Output the (x, y) coordinate of the center of the cell containing the given text.  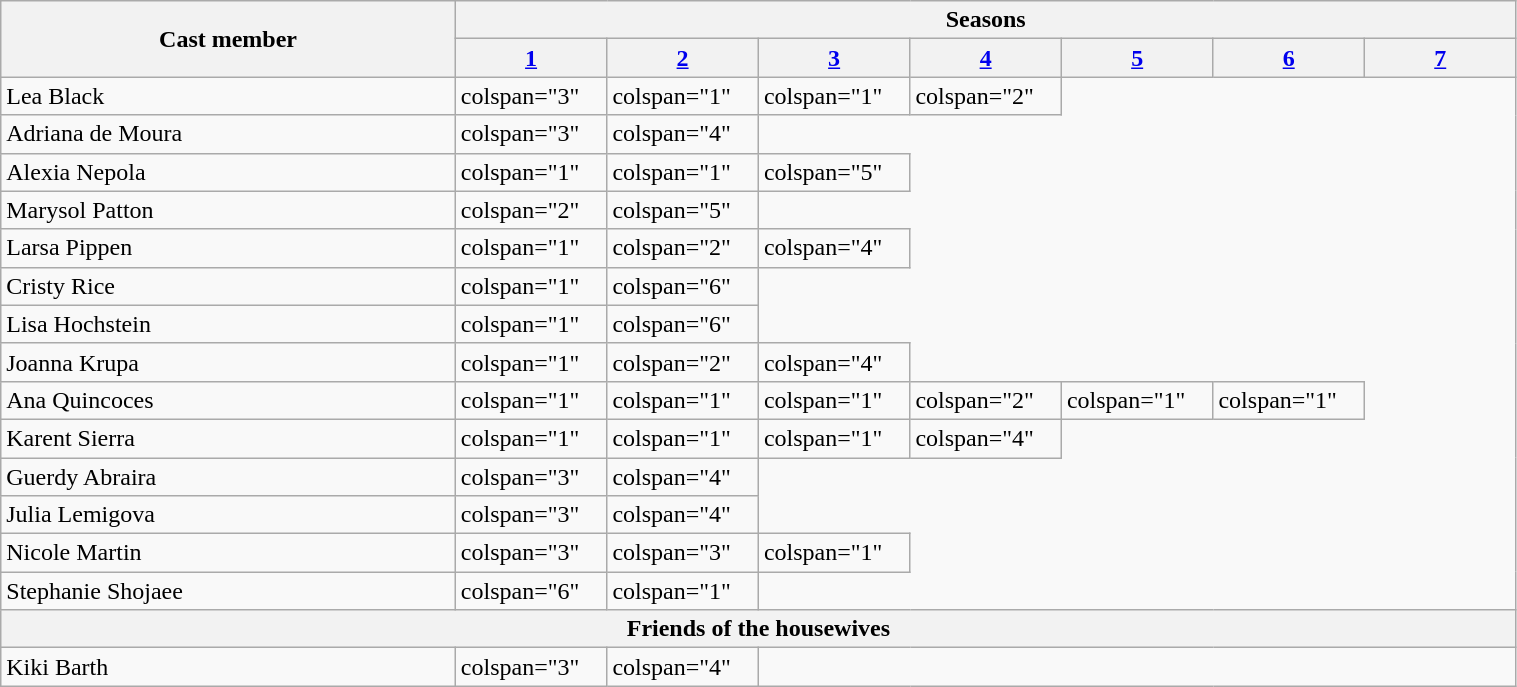
Cristy Rice (228, 286)
4 (986, 58)
Joanna Krupa (228, 362)
Marysol Patton (228, 210)
Stephanie Shojaee (228, 591)
Karent Sierra (228, 438)
Larsa Pippen (228, 248)
7 (1440, 58)
Lea Black (228, 96)
Kiki Barth (228, 667)
Adriana de Moura (228, 134)
Lisa Hochstein (228, 324)
Cast member (228, 39)
2 (683, 58)
Friends of the housewives (758, 629)
5 (1137, 58)
Guerdy Abraira (228, 477)
Alexia Nepola (228, 172)
Seasons (986, 20)
3 (834, 58)
6 (1289, 58)
1 (531, 58)
Julia Lemigova (228, 515)
Nicole Martin (228, 553)
Ana Quincoces (228, 400)
